Determine the [x, y] coordinate at the center of the cell enclosing the given text.  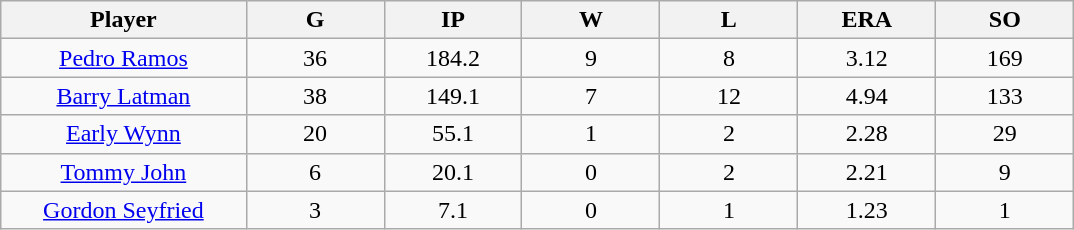
Player [124, 20]
133 [1005, 96]
7.1 [453, 210]
Pedro Ramos [124, 58]
SO [1005, 20]
L [729, 20]
Early Wynn [124, 134]
3 [315, 210]
38 [315, 96]
36 [315, 58]
169 [1005, 58]
8 [729, 58]
7 [591, 96]
Tommy John [124, 172]
W [591, 20]
55.1 [453, 134]
184.2 [453, 58]
1.23 [867, 210]
Barry Latman [124, 96]
ERA [867, 20]
20 [315, 134]
2.21 [867, 172]
IP [453, 20]
Gordon Seyfried [124, 210]
12 [729, 96]
29 [1005, 134]
20.1 [453, 172]
3.12 [867, 58]
2.28 [867, 134]
6 [315, 172]
G [315, 20]
4.94 [867, 96]
149.1 [453, 96]
